From the cell containing the given text, extract its center point as (x, y) coordinate. 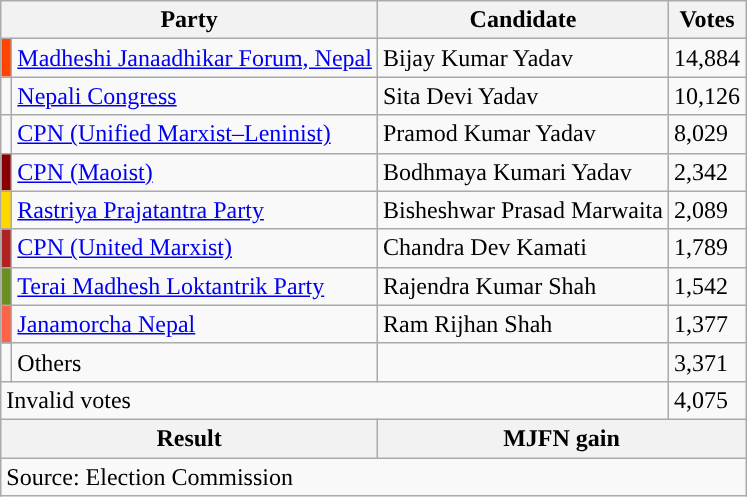
Janamorcha Nepal (195, 324)
MJFN gain (561, 438)
4,075 (706, 400)
Nepali Congress (195, 96)
Bisheshwar Prasad Marwaita (522, 210)
3,371 (706, 362)
14,884 (706, 58)
Ram Rijhan Shah (522, 324)
Chandra Dev Kamati (522, 248)
Rajendra Kumar Shah (522, 286)
CPN (United Marxist) (195, 248)
Source: Election Commission (374, 477)
Bijay Kumar Yadav (522, 58)
1,377 (706, 324)
CPN (Unified Marxist–Leninist) (195, 134)
Party (190, 20)
2,089 (706, 210)
2,342 (706, 172)
Votes (706, 20)
8,029 (706, 134)
Pramod Kumar Yadav (522, 134)
Invalid votes (335, 400)
Others (195, 362)
1,789 (706, 248)
CPN (Maoist) (195, 172)
Sita Devi Yadav (522, 96)
10,126 (706, 96)
Candidate (522, 20)
1,542 (706, 286)
Rastriya Prajatantra Party (195, 210)
Bodhmaya Kumari Yadav (522, 172)
Terai Madhesh Loktantrik Party (195, 286)
Madheshi Janaadhikar Forum, Nepal (195, 58)
Result (190, 438)
